Extract the [x, y] coordinate from the center of the cell holding the provided text.  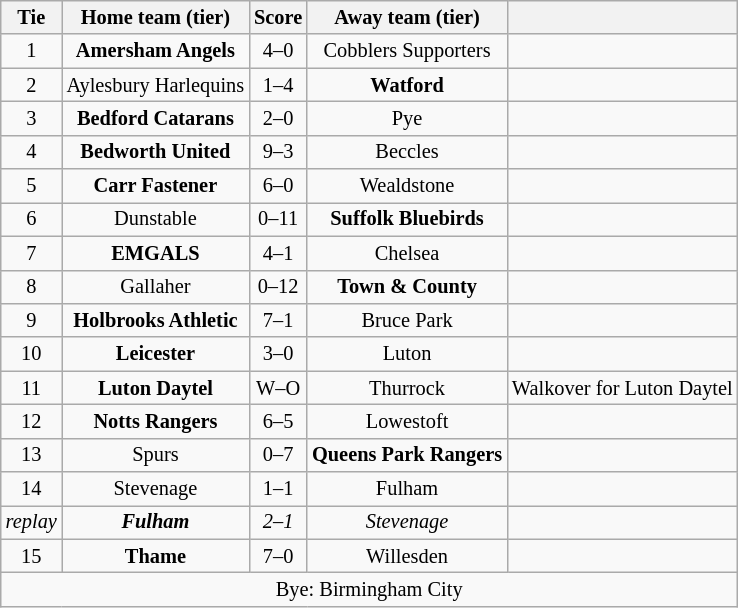
1–1 [278, 489]
Away team (tier) [407, 17]
Luton Daytel [156, 388]
Watford [407, 85]
9 [32, 320]
Notts Rangers [156, 421]
1–4 [278, 85]
0–7 [278, 455]
13 [32, 455]
4 [32, 152]
Amersham Angels [156, 51]
Spurs [156, 455]
Holbrooks Athletic [156, 320]
Queens Park Rangers [407, 455]
15 [32, 556]
Town & County [407, 287]
7 [32, 253]
Cobblers Supporters [407, 51]
Bedford Catarans [156, 118]
Thame [156, 556]
W–O [278, 388]
7–1 [278, 320]
Gallaher [156, 287]
12 [32, 421]
11 [32, 388]
Tie [32, 17]
Carr Fastener [156, 186]
Bruce Park [407, 320]
2–0 [278, 118]
8 [32, 287]
5 [32, 186]
2 [32, 85]
Bedworth United [156, 152]
Dunstable [156, 219]
Wealdstone [407, 186]
4–1 [278, 253]
Beccles [407, 152]
0–11 [278, 219]
Bye: Birmingham City [370, 589]
6–0 [278, 186]
EMGALS [156, 253]
Pye [407, 118]
Chelsea [407, 253]
6 [32, 219]
3 [32, 118]
Willesden [407, 556]
7–0 [278, 556]
Home team (tier) [156, 17]
10 [32, 354]
6–5 [278, 421]
Suffolk Bluebirds [407, 219]
1 [32, 51]
replay [32, 522]
14 [32, 489]
0–12 [278, 287]
9–3 [278, 152]
2–1 [278, 522]
Leicester [156, 354]
4–0 [278, 51]
Lowestoft [407, 421]
Luton [407, 354]
3–0 [278, 354]
Score [278, 17]
Thurrock [407, 388]
Aylesbury Harlequins [156, 85]
Walkover for Luton Daytel [622, 388]
